Scan for the cell matching the given text and deliver its [X, Y] coordinate at center. 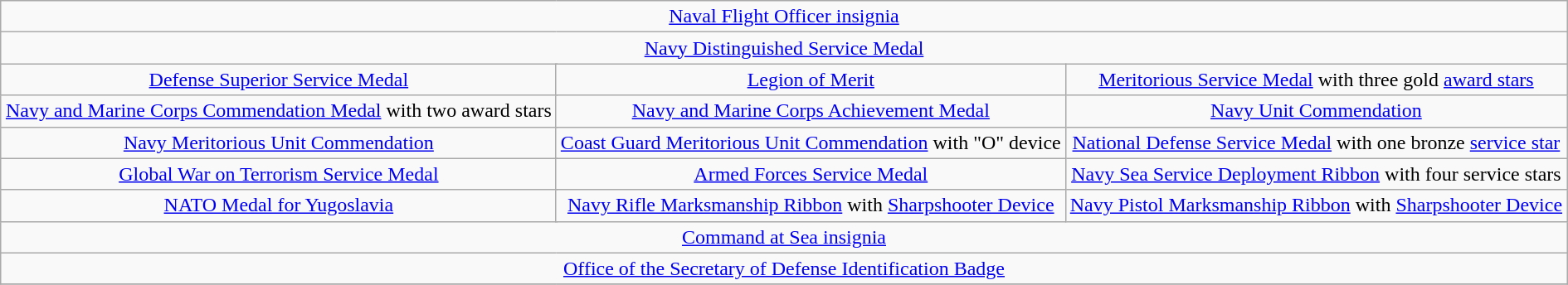
Navy Rifle Marksmanship Ribbon with Sharpshooter Device [811, 205]
Coast Guard Meritorious Unit Commendation with "O" device [811, 142]
Meritorious Service Medal with three gold award stars [1316, 80]
Navy Distinguished Service Medal [783, 48]
Navy Unit Commendation [1316, 111]
Armed Forces Service Medal [811, 174]
Navy Meritorious Unit Commendation [279, 142]
Defense Superior Service Medal [279, 80]
NATO Medal for Yugoslavia [279, 205]
Naval Flight Officer insignia [783, 17]
Navy Pistol Marksmanship Ribbon with Sharpshooter Device [1316, 205]
Navy and Marine Corps Commendation Medal with two award stars [279, 111]
National Defense Service Medal with one bronze service star [1316, 142]
Navy Sea Service Deployment Ribbon with four service stars [1316, 174]
Office of the Secretary of Defense Identification Badge [783, 268]
Command at Sea insignia [783, 237]
Navy and Marine Corps Achievement Medal [811, 111]
Global War on Terrorism Service Medal [279, 174]
Legion of Merit [811, 80]
